For the text-containing cell, return its midpoint in (x, y) coordinate format. 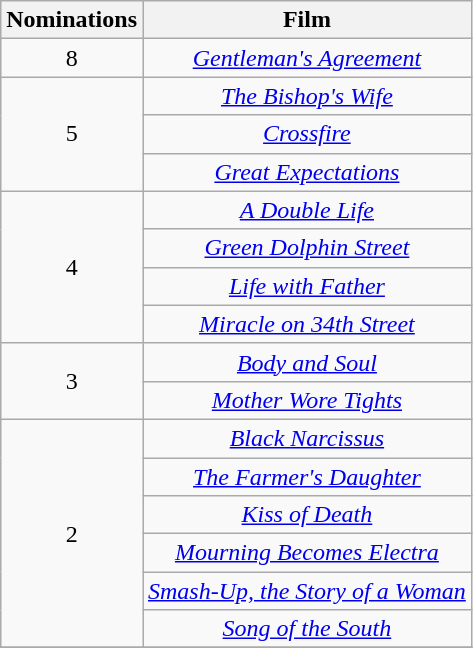
Nominations (72, 20)
4 (72, 267)
The Bishop's Wife (306, 96)
Smash-Up, the Story of a Woman (306, 591)
Great Expectations (306, 172)
Film (306, 20)
Life with Father (306, 286)
Black Narcissus (306, 438)
Green Dolphin Street (306, 248)
3 (72, 381)
Gentleman's Agreement (306, 58)
The Farmer's Daughter (306, 477)
Song of the South (306, 629)
Crossfire (306, 134)
Body and Soul (306, 362)
A Double Life (306, 210)
5 (72, 134)
2 (72, 533)
8 (72, 58)
Mourning Becomes Electra (306, 553)
Kiss of Death (306, 515)
Miracle on 34th Street (306, 324)
Mother Wore Tights (306, 400)
